Determine the [X, Y] coordinate at the center of the cell enclosing the given text.  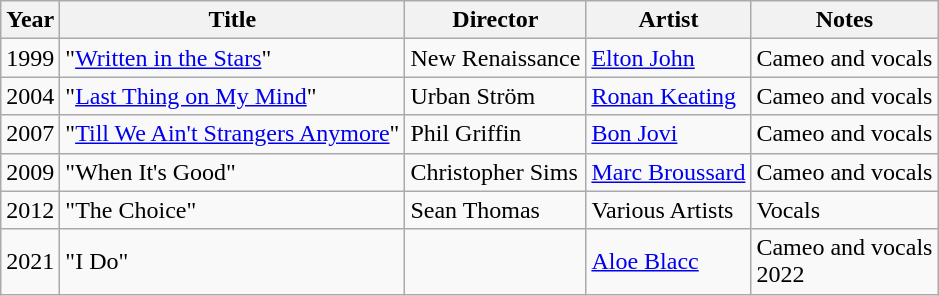
"I Do" [232, 262]
Marc Broussard [668, 172]
2007 [30, 134]
Artist [668, 20]
Vocals [844, 210]
2021 [30, 262]
Phil Griffin [496, 134]
"Last Thing on My Mind" [232, 96]
"When It's Good" [232, 172]
2012 [30, 210]
Notes [844, 20]
Title [232, 20]
Director [496, 20]
"Till We Ain't Strangers Anymore" [232, 134]
New Renaissance [496, 58]
Aloe Blacc [668, 262]
Various Artists [668, 210]
Urban Ström [496, 96]
"Written in the Stars" [232, 58]
Sean Thomas [496, 210]
2004 [30, 96]
Year [30, 20]
Ronan Keating [668, 96]
2009 [30, 172]
1999 [30, 58]
"The Choice" [232, 210]
Bon Jovi [668, 134]
Christopher Sims [496, 172]
Cameo and vocals2022 [844, 262]
Elton John [668, 58]
